Detect which cell encompasses the target text, then output its (x, y) center coordinate. 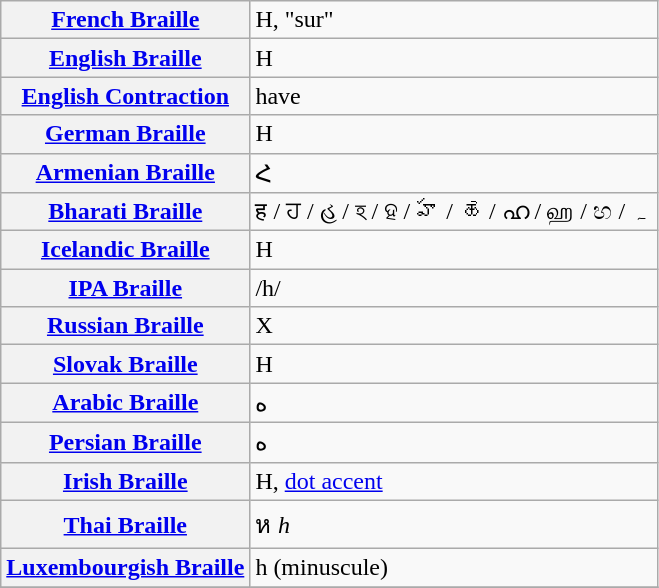
/h/ (454, 288)
English Contraction (126, 96)
Russian Braille (126, 326)
Bharati Braille (126, 212)
ห h (454, 524)
h (minuscule) (454, 568)
Slovak Braille (126, 364)
have (454, 96)
IPA Braille (126, 288)
Thai Braille (126, 524)
English Braille (126, 58)
Arabic Braille (126, 403)
Հ (454, 173)
Luxembourgish Braille (126, 568)
German Braille (126, 134)
French Braille (126, 20)
Armenian Braille (126, 173)
H, "sur" (454, 20)
Persian Braille (126, 442)
ह / ਹ / હ / হ / ହ / హ / ಹ / ഹ / ஹ / හ / ہ ‎ (454, 212)
H, dot accent (454, 481)
Х (454, 326)
Icelandic Braille (126, 250)
Irish Braille (126, 481)
